Locate the cell with the specified text and output its [X, Y] center coordinate. 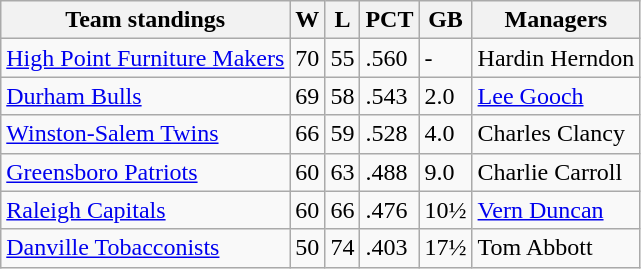
2.0 [446, 96]
Durham Bulls [146, 96]
74 [342, 248]
Vern Duncan [556, 210]
59 [342, 134]
Charlie Carroll [556, 172]
.543 [390, 96]
4.0 [446, 134]
63 [342, 172]
10½ [446, 210]
69 [308, 96]
Tom Abbott [556, 248]
.488 [390, 172]
Raleigh Capitals [146, 210]
Greensboro Patriots [146, 172]
PCT [390, 20]
58 [342, 96]
Hardin Herndon [556, 58]
High Point Furniture Makers [146, 58]
Winston-Salem Twins [146, 134]
W [308, 20]
- [446, 58]
Managers [556, 20]
55 [342, 58]
.528 [390, 134]
70 [308, 58]
Danville Tobacconists [146, 248]
GB [446, 20]
Lee Gooch [556, 96]
Charles Clancy [556, 134]
50 [308, 248]
.403 [390, 248]
17½ [446, 248]
9.0 [446, 172]
.476 [390, 210]
Team standings [146, 20]
L [342, 20]
.560 [390, 58]
